Search for the cell housing the specified text and yield its [x, y] center coordinate. 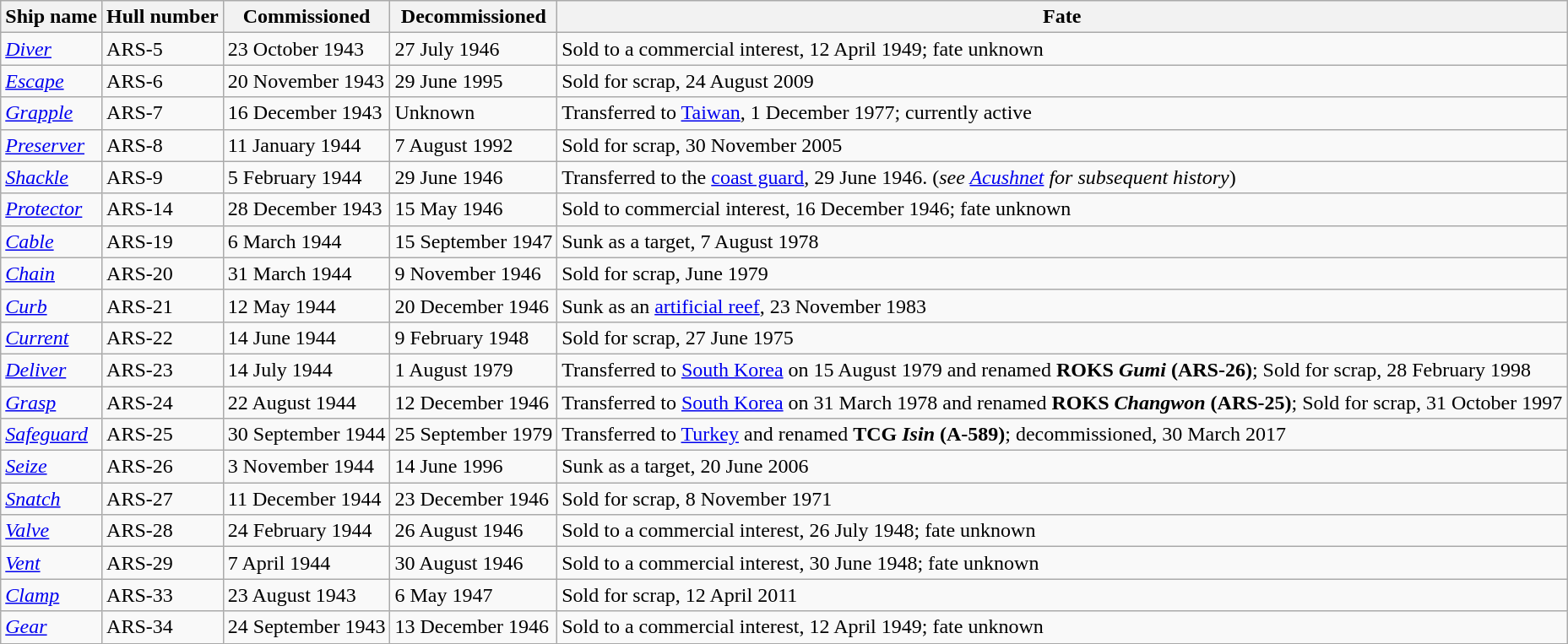
Preserver [52, 145]
14 July 1944 [307, 370]
Sunk as a target, 7 August 1978 [1062, 241]
Clamp [52, 595]
5 February 1944 [307, 177]
25 September 1979 [474, 435]
ARS-9 [163, 177]
23 August 1943 [307, 595]
ARS-19 [163, 241]
Fate [1062, 17]
15 May 1946 [474, 209]
Commissioned [307, 17]
28 December 1943 [307, 209]
Shackle [52, 177]
Sold for scrap, June 1979 [1062, 273]
ARS-23 [163, 370]
Grapple [52, 113]
31 March 1944 [307, 273]
3 November 1944 [307, 467]
Diver [52, 49]
23 December 1946 [474, 499]
Transferred to Taiwan, 1 December 1977; currently active [1062, 113]
ARS-24 [163, 403]
6 March 1944 [307, 241]
ARS-6 [163, 81]
Sold for scrap, 24 August 2009 [1062, 81]
24 September 1943 [307, 627]
Sold to a commercial interest, 30 June 1948; fate unknown [1062, 563]
ARS-34 [163, 627]
ARS-8 [163, 145]
23 October 1943 [307, 49]
27 July 1946 [474, 49]
ARS-25 [163, 435]
ARS-22 [163, 338]
Vent [52, 563]
Snatch [52, 499]
Curb [52, 306]
Sold to commercial interest, 16 December 1946; fate unknown [1062, 209]
Protector [52, 209]
Sold for scrap, 30 November 2005 [1062, 145]
9 February 1948 [474, 338]
ARS-7 [163, 113]
30 August 1946 [474, 563]
12 December 1946 [474, 403]
16 December 1943 [307, 113]
Transferred to the coast guard, 29 June 1946. (see Acushnet for subsequent history) [1062, 177]
ARS-26 [163, 467]
Escape [52, 81]
Seize [52, 467]
Transferred to South Korea on 31 March 1978 and renamed ROKS Changwon (ARS-25); Sold for scrap, 31 October 1997 [1062, 403]
9 November 1946 [474, 273]
Transferred to Turkey and renamed TCG Isin (A-589); decommissioned, 30 March 2017 [1062, 435]
Deliver [52, 370]
22 August 1944 [307, 403]
Hull number [163, 17]
ARS-33 [163, 595]
15 September 1947 [474, 241]
11 January 1944 [307, 145]
ARS-5 [163, 49]
Decommissioned [474, 17]
Ship name [52, 17]
7 April 1944 [307, 563]
6 May 1947 [474, 595]
Valve [52, 531]
ARS-28 [163, 531]
ARS-14 [163, 209]
Sunk as a target, 20 June 2006 [1062, 467]
Unknown [474, 113]
30 September 1944 [307, 435]
Chain [52, 273]
29 June 1946 [474, 177]
12 May 1944 [307, 306]
11 December 1944 [307, 499]
ARS-29 [163, 563]
ARS-27 [163, 499]
Current [52, 338]
Cable [52, 241]
ARS-20 [163, 273]
Transferred to South Korea on 15 August 1979 and renamed ROKS Gumi (ARS-26); Sold for scrap, 28 February 1998 [1062, 370]
24 February 1944 [307, 531]
ARS-21 [163, 306]
Sold for scrap, 12 April 2011 [1062, 595]
29 June 1995 [474, 81]
14 June 1996 [474, 467]
Sold for scrap, 27 June 1975 [1062, 338]
26 August 1946 [474, 531]
Sunk as an artificial reef, 23 November 1983 [1062, 306]
Sold to a commercial interest, 26 July 1948; fate unknown [1062, 531]
Sold for scrap, 8 November 1971 [1062, 499]
7 August 1992 [474, 145]
20 November 1943 [307, 81]
Gear [52, 627]
14 June 1944 [307, 338]
1 August 1979 [474, 370]
Safeguard [52, 435]
Grasp [52, 403]
20 December 1946 [474, 306]
13 December 1946 [474, 627]
